Return the (X, Y) coordinate for the center point of the cell that contains the specified text.  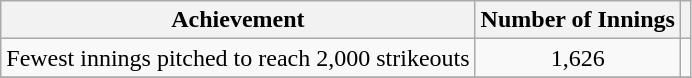
1,626 (578, 58)
Fewest innings pitched to reach 2,000 strikeouts (238, 58)
Achievement (238, 20)
Number of Innings (578, 20)
